Identify which cell holds the provided text, then report its (x, y) central coordinate. 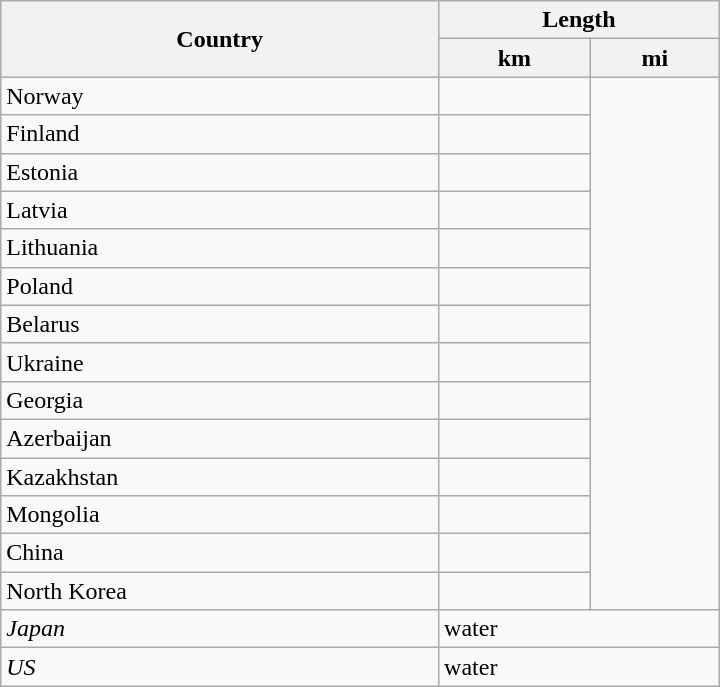
North Korea (220, 591)
Country (220, 39)
Ukraine (220, 362)
Belarus (220, 324)
US (220, 667)
Japan (220, 629)
Kazakhstan (220, 477)
Lithuania (220, 248)
Poland (220, 286)
Azerbaijan (220, 438)
mi (654, 58)
Estonia (220, 172)
China (220, 553)
Length (580, 20)
Mongolia (220, 515)
Norway (220, 96)
Georgia (220, 400)
Finland (220, 134)
Latvia (220, 210)
km (515, 58)
